Find where the given text appears and provide that cell's center as (x, y) coordinate. 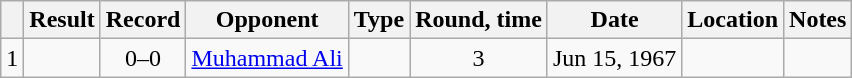
Jun 15, 1967 (614, 58)
Opponent (267, 20)
0–0 (143, 58)
1 (12, 58)
3 (479, 58)
Record (143, 20)
Muhammad Ali (267, 58)
Result (62, 20)
Round, time (479, 20)
Type (378, 20)
Date (614, 20)
Notes (818, 20)
Location (733, 20)
